Pinpoint the cell where the given text exists, returning its (X, Y) midpoint coordinate. 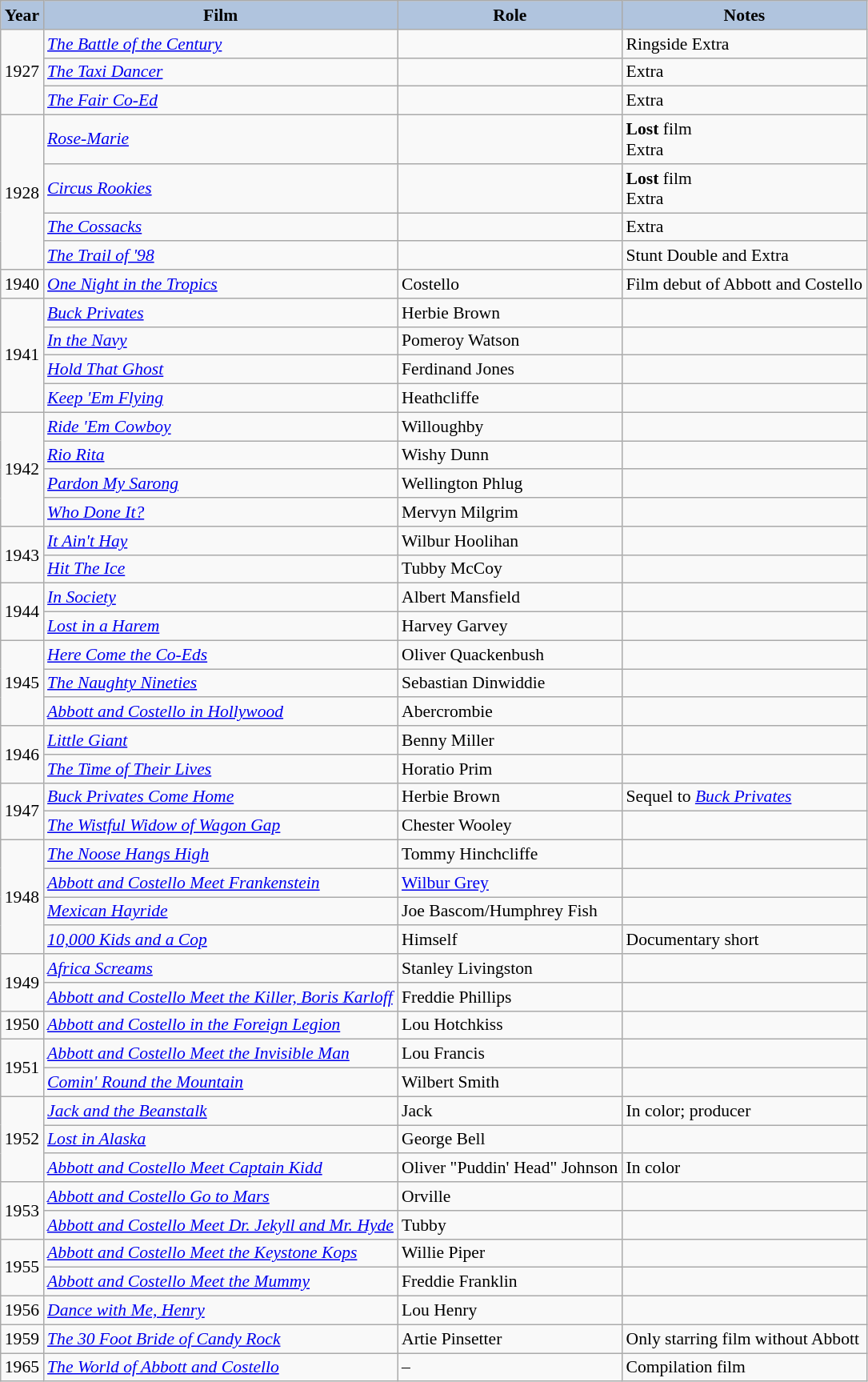
1940 (22, 284)
1945 (22, 683)
Hit The Ice (221, 569)
Here Come the Co-Eds (221, 655)
Wilbur Hoolihan (510, 541)
Buck Privates Come Home (221, 797)
Abbott and Costello in the Foreign Legion (221, 1025)
1956 (22, 1311)
1950 (22, 1025)
Jack and the Beanstalk (221, 1111)
Ride 'Em Cowboy (221, 427)
1928 (22, 193)
The Cossacks (221, 227)
Who Done It? (221, 512)
Lou Henry (510, 1311)
Abbott and Costello Meet the Keystone Kops (221, 1253)
Wishy Dunn (510, 455)
Joe Bascom/Humphrey Fish (510, 911)
Abbott and Costello Meet the Mummy (221, 1282)
Abbott and Costello Meet Frankenstein (221, 883)
1944 (22, 611)
1952 (22, 1140)
The Wistful Widow of Wagon Gap (221, 826)
Stunt Double and Extra (744, 256)
Oliver Quackenbush (510, 655)
Circus Rookies (221, 189)
Horatio Prim (510, 769)
Ringside Extra (744, 44)
Dance with Me, Henry (221, 1311)
1951 (22, 1068)
Comin' Round the Mountain (221, 1083)
Wilbur Grey (510, 883)
Year (22, 15)
The Taxi Dancer (221, 72)
1959 (22, 1339)
1955 (22, 1268)
In color; producer (744, 1111)
Wellington Phlug (510, 484)
1965 (22, 1368)
Lost in Alaska (221, 1140)
In color (744, 1168)
Sequel to Buck Privates (744, 797)
Lou Francis (510, 1054)
Documentary short (744, 940)
Abbott and Costello Meet the Killer, Boris Karloff (221, 997)
The Trail of '98 (221, 256)
The Battle of the Century (221, 44)
1943 (22, 555)
The Noose Hangs High (221, 855)
1948 (22, 897)
Willie Piper (510, 1253)
The World of Abbott and Costello (221, 1368)
Willoughby (510, 427)
Freddie Franklin (510, 1282)
Heathcliffe (510, 399)
Abbott and Costello Meet Captain Kidd (221, 1168)
Harvey Garvey (510, 627)
Notes (744, 15)
Lou Hotchkiss (510, 1025)
Only starring film without Abbott (744, 1339)
Chester Wooley (510, 826)
George Bell (510, 1140)
Tubby (510, 1225)
Mexican Hayride (221, 911)
Role (510, 15)
1927 (22, 72)
Rose-Marie (221, 139)
Jack (510, 1111)
Orville (510, 1196)
One Night in the Tropics (221, 284)
The Naughty Nineties (221, 683)
The Fair Co-Ed (221, 101)
1941 (22, 355)
Tubby McCoy (510, 569)
1942 (22, 469)
In Society (221, 598)
1949 (22, 983)
Oliver "Puddin' Head" Johnson (510, 1168)
1953 (22, 1210)
The 30 Foot Bride of Candy Rock (221, 1339)
Wilbert Smith (510, 1083)
Abercrombie (510, 712)
Rio Rita (221, 455)
Himself (510, 940)
Albert Mansfield (510, 598)
Hold That Ghost (221, 370)
Freddie Phillips (510, 997)
The Time of Their Lives (221, 769)
Compilation film (744, 1368)
Benny Miller (510, 740)
– (510, 1368)
Mervyn Milgrim (510, 512)
Pomeroy Watson (510, 341)
1947 (22, 811)
Africa Screams (221, 968)
Little Giant (221, 740)
Abbott and Costello Meet the Invisible Man (221, 1054)
Keep 'Em Flying (221, 399)
Buck Privates (221, 313)
Ferdinand Jones (510, 370)
Film (221, 15)
Stanley Livingston (510, 968)
It Ain't Hay (221, 541)
10,000 Kids and a Cop (221, 940)
Film debut of Abbott and Costello (744, 284)
Costello (510, 284)
Artie Pinsetter (510, 1339)
1946 (22, 754)
Abbott and Costello Go to Mars (221, 1196)
Abbott and Costello Meet Dr. Jekyll and Mr. Hyde (221, 1225)
Tommy Hinchcliffe (510, 855)
Lost in a Harem (221, 627)
In the Navy (221, 341)
Pardon My Sarong (221, 484)
Sebastian Dinwiddie (510, 683)
Abbott and Costello in Hollywood (221, 712)
